Locate the cell with the specified text and output its (x, y) center coordinate. 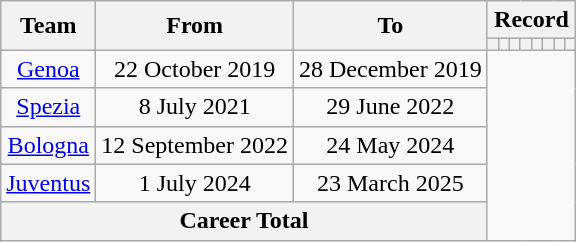
Spezia (48, 107)
29 June 2022 (391, 107)
Record (531, 20)
To (391, 26)
1 July 2024 (195, 183)
22 October 2019 (195, 69)
Team (48, 26)
28 December 2019 (391, 69)
From (195, 26)
12 September 2022 (195, 145)
Genoa (48, 69)
Juventus (48, 183)
8 July 2021 (195, 107)
Bologna (48, 145)
24 May 2024 (391, 145)
Career Total (244, 221)
23 March 2025 (391, 183)
